Pinpoint the cell where the given text exists, returning its (X, Y) midpoint coordinate. 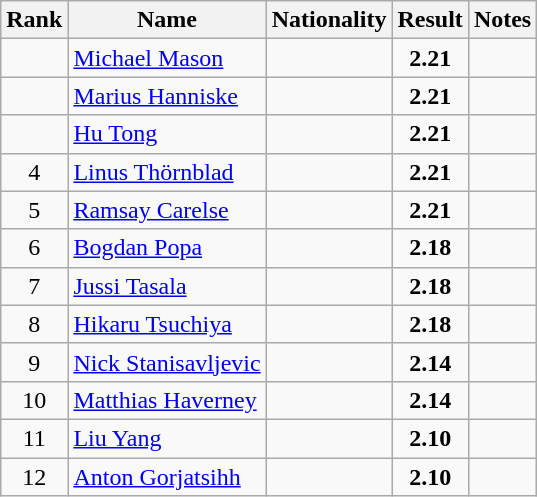
Jussi Tasala (167, 286)
7 (34, 286)
Name (167, 20)
6 (34, 248)
Ramsay Carelse (167, 210)
5 (34, 210)
Matthias Haverney (167, 400)
9 (34, 362)
11 (34, 438)
Result (430, 20)
Nationality (329, 20)
12 (34, 477)
Rank (34, 20)
Notes (502, 20)
Anton Gorjatsihh (167, 477)
Marius Hanniske (167, 96)
8 (34, 324)
Hu Tong (167, 134)
4 (34, 172)
Nick Stanisavljevic (167, 362)
Liu Yang (167, 438)
Hikaru Tsuchiya (167, 324)
Linus Thörnblad (167, 172)
Bogdan Popa (167, 248)
Michael Mason (167, 58)
10 (34, 400)
